Identify which cell holds the provided text, then report its (X, Y) central coordinate. 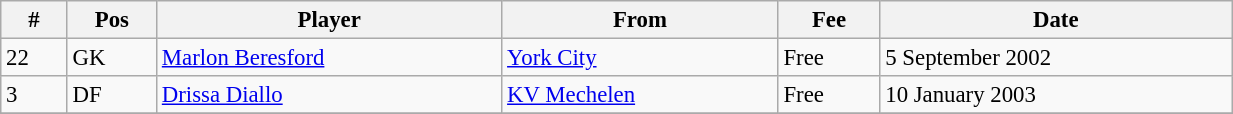
Fee (829, 20)
5 September 2002 (1056, 58)
Pos (112, 20)
Marlon Beresford (330, 58)
# (34, 20)
Player (330, 20)
22 (34, 58)
KV Mechelen (640, 95)
From (640, 20)
3 (34, 95)
10 January 2003 (1056, 95)
Date (1056, 20)
York City (640, 58)
GK (112, 58)
DF (112, 95)
Drissa Diallo (330, 95)
